Return [X, Y] of the center of cell containing provided text 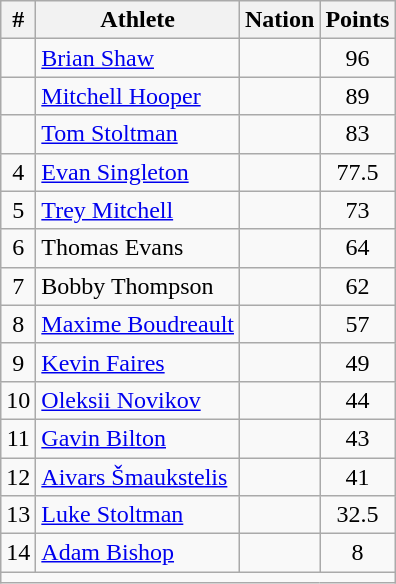
Maxime Boudreault [138, 324]
77.5 [358, 172]
83 [358, 134]
Nation [280, 20]
7 [18, 286]
Gavin Bilton [138, 438]
96 [358, 58]
14 [18, 553]
9 [18, 362]
Bobby Thompson [138, 286]
10 [18, 400]
Brian Shaw [138, 58]
57 [358, 324]
62 [358, 286]
Mitchell Hooper [138, 96]
32.5 [358, 515]
41 [358, 477]
43 [358, 438]
Adam Bishop [138, 553]
Tom Stoltman [138, 134]
6 [18, 248]
Thomas Evans [138, 248]
Kevin Faires [138, 362]
49 [358, 362]
73 [358, 210]
Trey Mitchell [138, 210]
4 [18, 172]
12 [18, 477]
44 [358, 400]
Luke Stoltman [138, 515]
13 [18, 515]
Athlete [138, 20]
11 [18, 438]
# [18, 20]
Evan Singleton [138, 172]
Aivars Šmaukstelis [138, 477]
5 [18, 210]
64 [358, 248]
Oleksii Novikov [138, 400]
Points [358, 20]
89 [358, 96]
